From the cell containing the given text, extract its center point as [X, Y] coordinate. 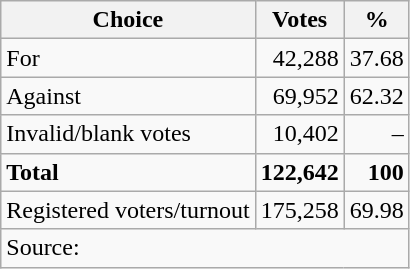
Invalid/blank votes [128, 134]
37.68 [376, 58]
% [376, 20]
Choice [128, 20]
10,402 [300, 134]
Registered voters/turnout [128, 210]
42,288 [300, 58]
Total [128, 172]
69.98 [376, 210]
62.32 [376, 96]
– [376, 134]
100 [376, 172]
Source: [205, 248]
Against [128, 96]
Votes [300, 20]
175,258 [300, 210]
For [128, 58]
122,642 [300, 172]
69,952 [300, 96]
